Determine the (x, y) coordinate at the center of the cell enclosing the given text.  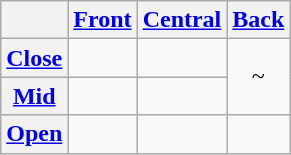
~ (258, 77)
Mid (34, 96)
Central (182, 20)
Front (102, 20)
Close (34, 58)
Open (34, 134)
Back (258, 20)
